Return (X, Y) of the center of cell containing provided text 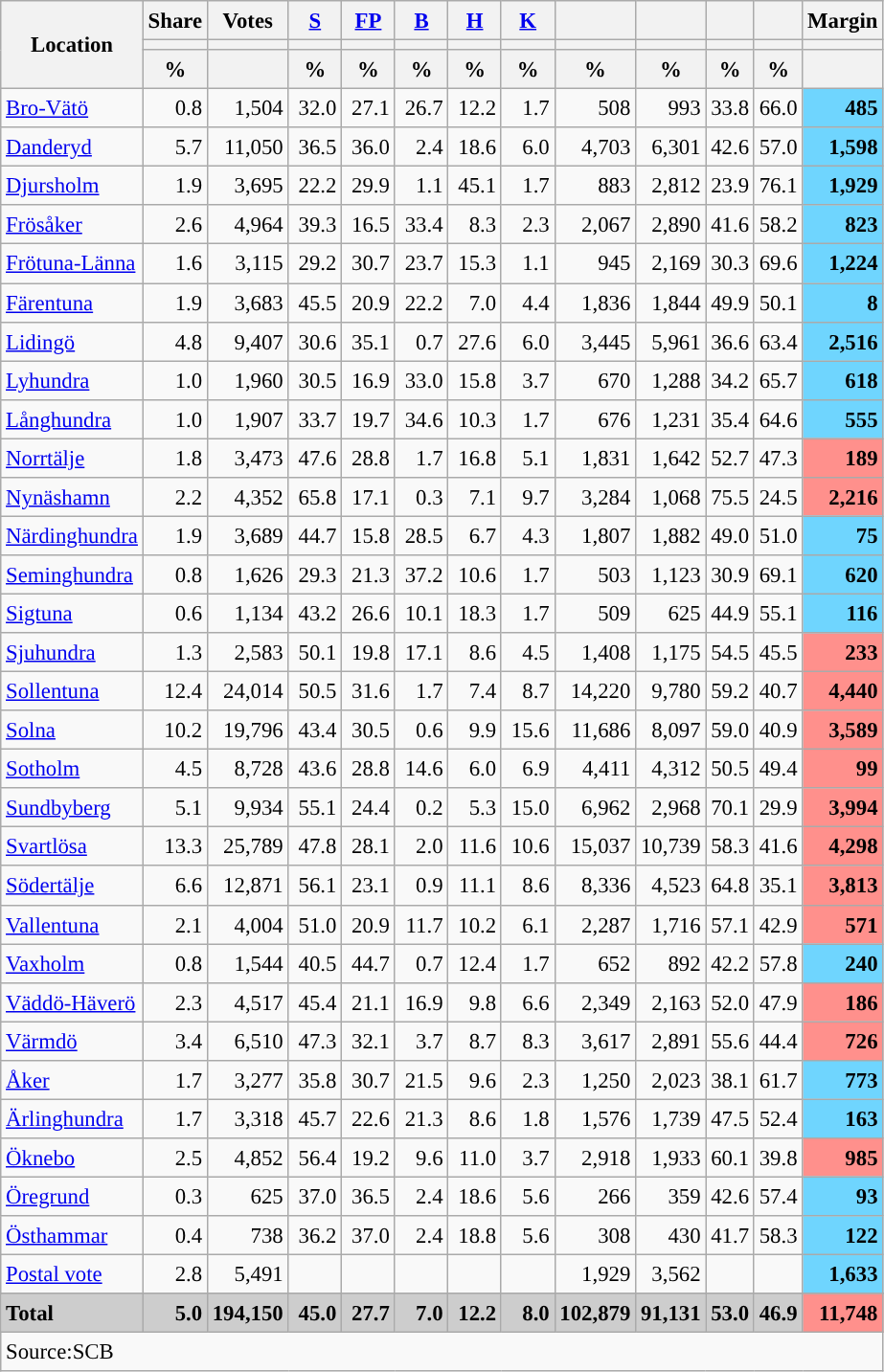
19,796 (247, 730)
571 (843, 925)
116 (843, 613)
46.9 (778, 1314)
1,408 (596, 653)
43.4 (315, 730)
Source:SCB (442, 1352)
1,123 (670, 574)
49.0 (730, 536)
43.6 (315, 770)
2,890 (670, 224)
3,473 (247, 458)
42.9 (778, 925)
30.6 (315, 341)
1,807 (596, 536)
36.2 (315, 1235)
Solna (73, 730)
1,882 (670, 536)
618 (843, 381)
485 (843, 109)
Södertälje (73, 887)
9,934 (247, 808)
993 (670, 109)
Nynäshamn (73, 498)
29.2 (315, 264)
1,642 (670, 458)
30.9 (730, 574)
2,812 (670, 186)
8.0 (528, 1314)
430 (670, 1235)
19.2 (369, 1158)
58.2 (778, 224)
Ärlinghundra (73, 1118)
1,288 (670, 381)
35.8 (315, 1080)
1,626 (247, 574)
69.6 (778, 264)
3,562 (670, 1275)
163 (843, 1118)
9,780 (670, 691)
41.7 (730, 1235)
15.3 (475, 264)
8,097 (670, 730)
36.0 (369, 147)
28.1 (369, 846)
Bro-Vätö (73, 109)
4,312 (670, 770)
27.6 (475, 341)
15.0 (528, 808)
4,352 (247, 498)
27.1 (369, 109)
1,844 (670, 303)
69.1 (778, 574)
35.4 (730, 419)
Värmdö (73, 1042)
45.1 (475, 186)
Åker (73, 1080)
Share (174, 21)
9,407 (247, 341)
4,004 (247, 925)
52.7 (730, 458)
32.0 (315, 109)
3.4 (174, 1042)
6,962 (596, 808)
555 (843, 419)
3,589 (843, 730)
H (475, 21)
99 (843, 770)
B (421, 21)
59.2 (730, 691)
4,852 (247, 1158)
24.5 (778, 498)
14.6 (421, 770)
63.4 (778, 341)
Frötuna-Länna (73, 264)
0.9 (421, 887)
60.1 (730, 1158)
670 (596, 381)
503 (596, 574)
93 (843, 1197)
308 (596, 1235)
509 (596, 613)
21.1 (369, 1001)
47.9 (778, 1001)
1.3 (174, 653)
56.1 (315, 887)
0.4 (174, 1235)
Långhundra (73, 419)
49.9 (730, 303)
47.8 (315, 846)
39.3 (315, 224)
985 (843, 1158)
6,510 (247, 1042)
4,298 (843, 846)
Sjuhundra (73, 653)
883 (596, 186)
6.7 (475, 536)
7.4 (475, 691)
3,445 (596, 341)
Location (73, 45)
4,523 (670, 887)
5,491 (247, 1275)
2,516 (843, 341)
2,583 (247, 653)
2,216 (843, 498)
64.6 (778, 419)
3,115 (247, 264)
28.5 (421, 536)
75 (843, 536)
2.8 (174, 1275)
9.9 (475, 730)
23.9 (730, 186)
57.8 (778, 963)
Vallentuna (73, 925)
64.8 (730, 887)
11.6 (475, 846)
5.7 (174, 147)
4,517 (247, 1001)
2.0 (421, 846)
27.7 (369, 1314)
36.6 (730, 341)
10,739 (670, 846)
Norrtälje (73, 458)
23.1 (369, 887)
33.4 (421, 224)
45.4 (315, 1001)
FP (369, 21)
1,231 (670, 419)
Votes (247, 21)
Sigtuna (73, 613)
Total (73, 1314)
18.3 (475, 613)
65.8 (315, 498)
652 (596, 963)
57.1 (730, 925)
53.0 (730, 1314)
1,504 (247, 109)
15,037 (596, 846)
4,411 (596, 770)
Sotholm (73, 770)
10.3 (475, 419)
55.6 (730, 1042)
508 (596, 109)
11.0 (475, 1158)
3,277 (247, 1080)
122 (843, 1235)
359 (670, 1197)
Djursholm (73, 186)
4.8 (174, 341)
52.0 (730, 1001)
1,576 (596, 1118)
3,689 (247, 536)
2,169 (670, 264)
39.8 (778, 1158)
6.9 (528, 770)
26.6 (369, 613)
Vaxholm (73, 963)
61.7 (778, 1080)
40.7 (778, 691)
25,789 (247, 846)
2.2 (174, 498)
620 (843, 574)
22.6 (369, 1118)
30.3 (730, 264)
240 (843, 963)
1,068 (670, 498)
2,023 (670, 1080)
29.3 (315, 574)
5.0 (174, 1314)
Närdinghundra (73, 536)
33.7 (315, 419)
42.2 (730, 963)
13.3 (174, 846)
1,960 (247, 381)
1,739 (670, 1118)
102,879 (596, 1314)
4.3 (528, 536)
9.8 (475, 1001)
2,349 (596, 1001)
11,748 (843, 1314)
54.5 (730, 653)
34.6 (421, 419)
10.1 (421, 613)
0.2 (421, 808)
6,301 (670, 147)
38.1 (730, 1080)
Väddö-Häverö (73, 1001)
24.4 (369, 808)
4,964 (247, 224)
49.4 (778, 770)
11.1 (475, 887)
Färentuna (73, 303)
2,918 (596, 1158)
892 (670, 963)
2,968 (670, 808)
Danderyd (73, 147)
Öregrund (73, 1197)
52.4 (778, 1118)
3,994 (843, 808)
194,150 (247, 1314)
2.1 (174, 925)
1,250 (596, 1080)
1,224 (843, 264)
37.2 (421, 574)
47.6 (315, 458)
47.5 (730, 1118)
2,891 (670, 1042)
57.4 (778, 1197)
1,134 (247, 613)
Östhammar (73, 1235)
19.7 (369, 419)
33.0 (421, 381)
K (528, 21)
1,544 (247, 963)
1,933 (670, 1158)
8 (843, 303)
66.0 (778, 109)
2,287 (596, 925)
44.4 (778, 1042)
16.8 (475, 458)
Sundbyberg (73, 808)
33.8 (730, 109)
5,961 (670, 341)
Seminghundra (73, 574)
59.0 (730, 730)
4,440 (843, 691)
40.5 (315, 963)
1,907 (247, 419)
Margin (843, 21)
726 (843, 1042)
2.5 (174, 1158)
14,220 (596, 691)
Lyhundra (73, 381)
S (315, 21)
40.9 (778, 730)
11.7 (421, 925)
773 (843, 1080)
32.1 (369, 1042)
76.1 (778, 186)
91,131 (670, 1314)
11,050 (247, 147)
8,728 (247, 770)
45.7 (315, 1118)
65.7 (778, 381)
5.3 (475, 808)
945 (596, 264)
233 (843, 653)
56.4 (315, 1158)
Sollentuna (73, 691)
3,284 (596, 498)
266 (596, 1197)
6.1 (528, 925)
Lidingö (73, 341)
9.7 (528, 498)
34.2 (730, 381)
4,703 (596, 147)
8,336 (596, 887)
1,716 (670, 925)
7.1 (475, 498)
Öknebo (73, 1158)
738 (247, 1235)
2.6 (174, 224)
3,617 (596, 1042)
1,836 (596, 303)
16.5 (369, 224)
Postal vote (73, 1275)
1,633 (843, 1275)
45.0 (315, 1314)
676 (596, 419)
4.4 (528, 303)
189 (843, 458)
19.8 (369, 653)
75.5 (730, 498)
44.9 (730, 613)
2,163 (670, 1001)
21.5 (421, 1080)
26.7 (421, 109)
24,014 (247, 691)
18.8 (475, 1235)
Frösåker (73, 224)
1,175 (670, 653)
1.6 (174, 264)
23.7 (421, 264)
3,813 (843, 887)
12,871 (247, 887)
57.0 (778, 147)
823 (843, 224)
11,686 (596, 730)
31.6 (369, 691)
186 (843, 1001)
1,831 (596, 458)
Svartlösa (73, 846)
2,067 (596, 224)
43.2 (315, 613)
3,318 (247, 1118)
1,598 (843, 147)
15.6 (528, 730)
3,695 (247, 186)
3,683 (247, 303)
70.1 (730, 808)
